Pinpoint the cell where the given text exists, returning its (x, y) midpoint coordinate. 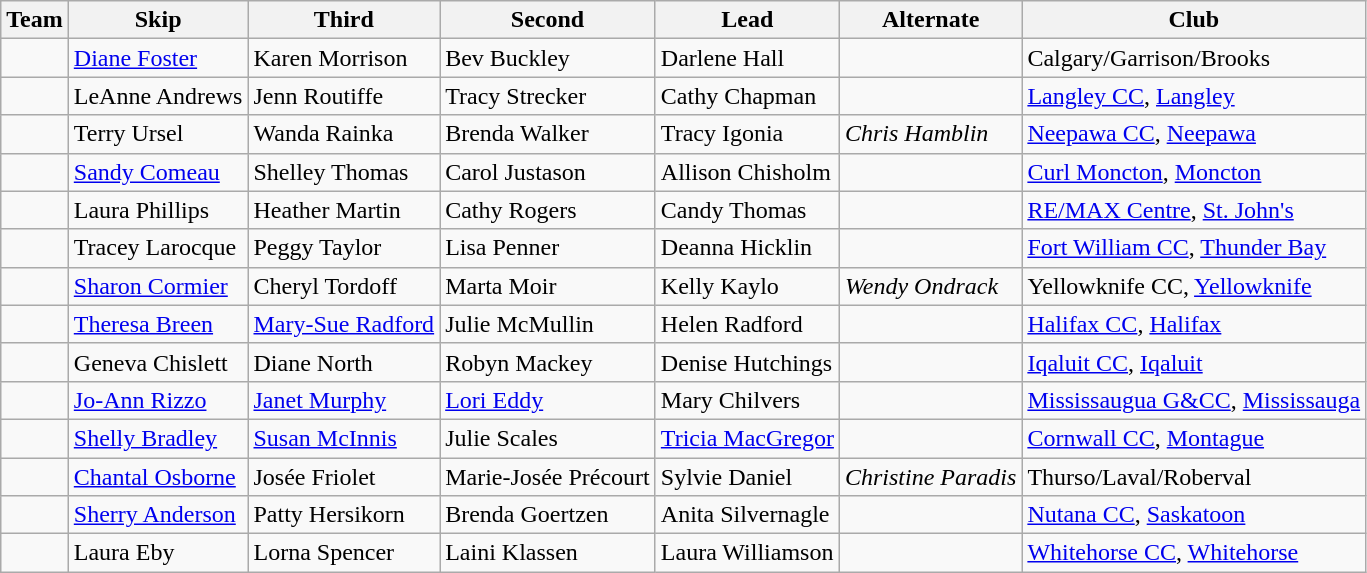
Laura Phillips (158, 210)
Club (1194, 20)
Robyn Mackey (548, 362)
Cornwall CC, Montague (1194, 438)
Helen Radford (747, 324)
Christine Paradis (930, 477)
Tracey Larocque (158, 248)
Alternate (930, 20)
RE/MAX Centre, St. John's (1194, 210)
Julie McMullin (548, 324)
Second (548, 20)
Chris Hamblin (930, 134)
Marta Moir (548, 286)
Yellowknife CC, Yellowknife (1194, 286)
Shelly Bradley (158, 438)
Calgary/Garrison/Brooks (1194, 58)
Kelly Kaylo (747, 286)
Mississaugua G&CC, Mississauga (1194, 400)
Marie-Josée Précourt (548, 477)
Diane Foster (158, 58)
Sharon Cormier (158, 286)
Theresa Breen (158, 324)
Thurso/Laval/Roberval (1194, 477)
Candy Thomas (747, 210)
Cheryl Tordoff (344, 286)
Anita Silvernagle (747, 515)
Team (35, 20)
Josée Friolet (344, 477)
Third (344, 20)
Mary-Sue Radford (344, 324)
Jenn Routiffe (344, 96)
Denise Hutchings (747, 362)
Lead (747, 20)
Laini Klassen (548, 553)
Janet Murphy (344, 400)
LeAnne Andrews (158, 96)
Peggy Taylor (344, 248)
Carol Justason (548, 172)
Sandy Comeau (158, 172)
Curl Moncton, Moncton (1194, 172)
Julie Scales (548, 438)
Cathy Rogers (548, 210)
Susan McInnis (344, 438)
Tracy Igonia (747, 134)
Bev Buckley (548, 58)
Terry Ursel (158, 134)
Heather Martin (344, 210)
Chantal Osborne (158, 477)
Karen Morrison (344, 58)
Fort William CC, Thunder Bay (1194, 248)
Sherry Anderson (158, 515)
Skip (158, 20)
Mary Chilvers (747, 400)
Deanna Hicklin (747, 248)
Allison Chisholm (747, 172)
Lori Eddy (548, 400)
Tracy Strecker (548, 96)
Cathy Chapman (747, 96)
Whitehorse CC, Whitehorse (1194, 553)
Patty Hersikorn (344, 515)
Nutana CC, Saskatoon (1194, 515)
Lisa Penner (548, 248)
Brenda Walker (548, 134)
Iqaluit CC, Iqaluit (1194, 362)
Darlene Hall (747, 58)
Geneva Chislett (158, 362)
Brenda Goertzen (548, 515)
Sylvie Daniel (747, 477)
Langley CC, Langley (1194, 96)
Wanda Rainka (344, 134)
Wendy Ondrack (930, 286)
Diane North (344, 362)
Neepawa CC, Neepawa (1194, 134)
Halifax CC, Halifax (1194, 324)
Tricia MacGregor (747, 438)
Lorna Spencer (344, 553)
Jo-Ann Rizzo (158, 400)
Laura Williamson (747, 553)
Shelley Thomas (344, 172)
Laura Eby (158, 553)
